For the text-containing cell, return its midpoint in [X, Y] coordinate format. 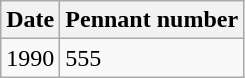
Date [30, 20]
555 [152, 58]
Pennant number [152, 20]
1990 [30, 58]
